Identify which cell holds the provided text, then report its [x, y] central coordinate. 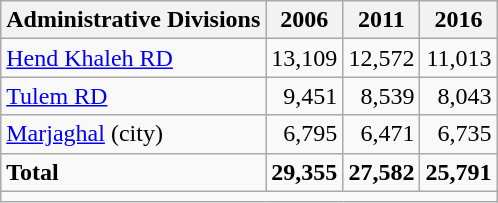
11,013 [458, 58]
2011 [382, 20]
12,572 [382, 58]
2016 [458, 20]
8,043 [458, 96]
29,355 [304, 172]
Tulem RD [134, 96]
6,735 [458, 134]
Marjaghal (city) [134, 134]
9,451 [304, 96]
6,795 [304, 134]
Administrative Divisions [134, 20]
27,582 [382, 172]
2006 [304, 20]
13,109 [304, 58]
8,539 [382, 96]
25,791 [458, 172]
Total [134, 172]
Hend Khaleh RD [134, 58]
6,471 [382, 134]
